Detect which cell encompasses the target text, then output its [x, y] center coordinate. 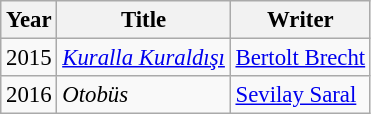
Otobüs [144, 95]
Title [144, 20]
Year [29, 20]
Sevilay Saral [300, 95]
Writer [300, 20]
Kuralla Kuraldışı [144, 58]
2016 [29, 95]
Bertolt Brecht [300, 58]
2015 [29, 58]
